For the text-containing cell, return its midpoint in (x, y) coordinate format. 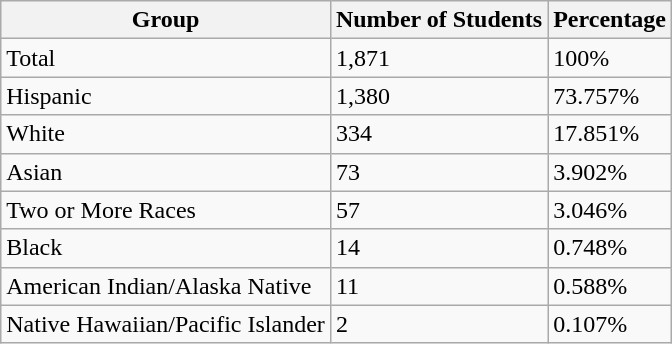
Total (166, 58)
3.046% (610, 210)
American Indian/Alaska Native (166, 286)
White (166, 134)
73 (438, 172)
0.107% (610, 324)
1,871 (438, 58)
17.851% (610, 134)
Group (166, 20)
Hispanic (166, 96)
Two or More Races (166, 210)
73.757% (610, 96)
0.748% (610, 248)
334 (438, 134)
Asian (166, 172)
2 (438, 324)
100% (610, 58)
57 (438, 210)
1,380 (438, 96)
14 (438, 248)
11 (438, 286)
Percentage (610, 20)
Native Hawaiian/Pacific Islander (166, 324)
0.588% (610, 286)
Black (166, 248)
Number of Students (438, 20)
3.902% (610, 172)
